Extract the (x, y) coordinate from the center of the cell holding the provided text.  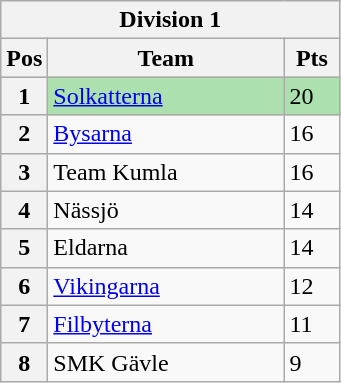
7 (24, 324)
1 (24, 96)
Bysarna (166, 134)
Pos (24, 58)
Filbyterna (166, 324)
Eldarna (166, 248)
8 (24, 362)
11 (312, 324)
Vikingarna (166, 286)
Pts (312, 58)
Nässjö (166, 210)
Solkatterna (166, 96)
4 (24, 210)
20 (312, 96)
Division 1 (170, 20)
SMK Gävle (166, 362)
2 (24, 134)
9 (312, 362)
12 (312, 286)
5 (24, 248)
6 (24, 286)
3 (24, 172)
Team Kumla (166, 172)
Team (166, 58)
